Scan for the cell matching the given text and deliver its [x, y] coordinate at center. 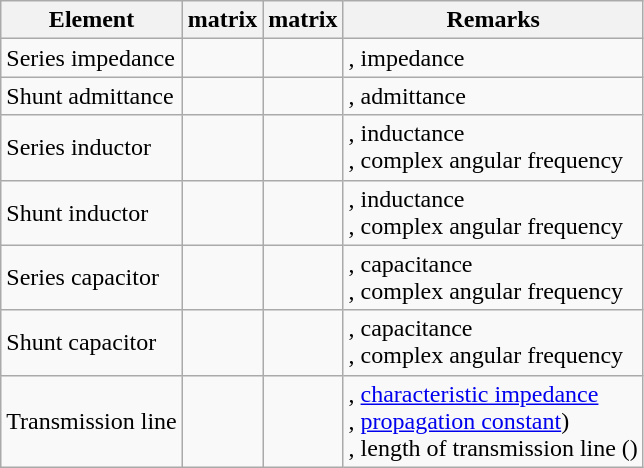
Remarks [493, 20]
Series capacitor [92, 278]
Shunt inductor [92, 212]
Shunt admittance [92, 96]
Transmission line [92, 421]
Series impedance [92, 58]
, characteristic impedance, propagation constant), length of transmission line () [493, 421]
, admittance [493, 96]
Shunt capacitor [92, 342]
, impedance [493, 58]
Series inductor [92, 148]
Element [92, 20]
